Detect which cell encompasses the target text, then output its (X, Y) center coordinate. 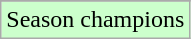
Season champions (96, 20)
